Extract the [x, y] coordinate from the center of the cell holding the provided text.  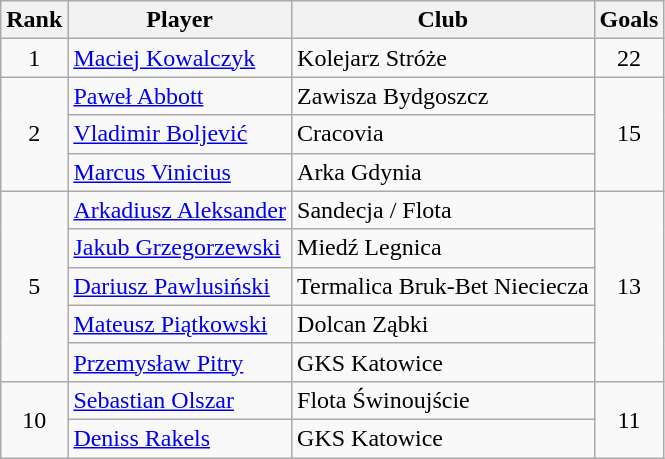
Deniss Rakels [180, 438]
Goals [629, 20]
Miedź Legnica [444, 248]
11 [629, 419]
Arka Gdynia [444, 172]
Cracovia [444, 134]
Player [180, 20]
Paweł Abbott [180, 96]
Sandecja / Flota [444, 210]
Arkadiusz Aleksander [180, 210]
10 [34, 419]
Rank [34, 20]
Club [444, 20]
Zawisza Bydgoszcz [444, 96]
Dariusz Pawlusiński [180, 286]
Sebastian Olszar [180, 400]
Mateusz Piątkowski [180, 324]
Maciej Kowalczyk [180, 58]
Flota Świnoujście [444, 400]
1 [34, 58]
5 [34, 286]
Przemysław Pitry [180, 362]
Marcus Vinicius [180, 172]
15 [629, 134]
Dolcan Ząbki [444, 324]
Kolejarz Stróże [444, 58]
22 [629, 58]
Jakub Grzegorzewski [180, 248]
2 [34, 134]
Termalica Bruk-Bet Nieciecza [444, 286]
Vladimir Boljević [180, 134]
13 [629, 286]
